Search for the cell housing the specified text and yield its [x, y] center coordinate. 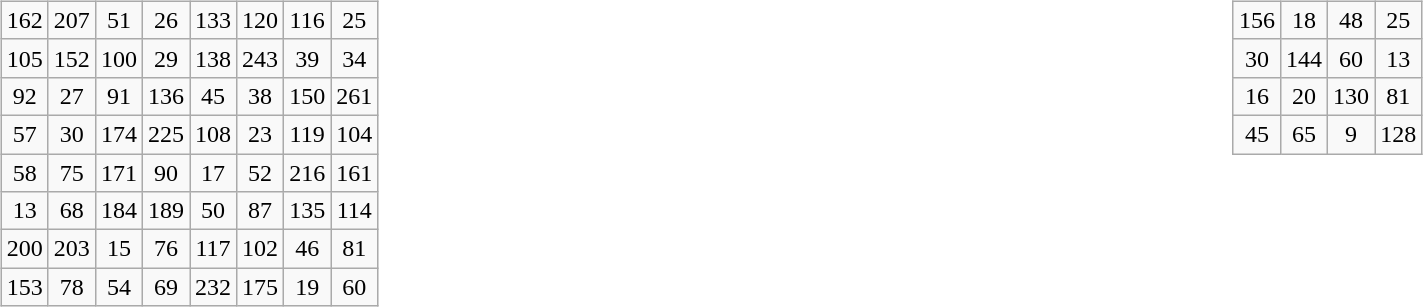
225 [166, 134]
128 [1398, 134]
117 [214, 249]
76 [166, 249]
171 [118, 173]
78 [72, 287]
200 [24, 249]
104 [354, 134]
152 [72, 58]
150 [308, 96]
19 [308, 287]
91 [118, 96]
120 [260, 20]
243 [260, 58]
65 [1304, 134]
207 [72, 20]
216 [308, 173]
232 [214, 287]
17 [214, 173]
23 [260, 134]
92 [24, 96]
203 [72, 249]
156 [1256, 20]
102 [260, 249]
58 [24, 173]
87 [260, 211]
26 [166, 20]
161 [354, 173]
144 [1304, 58]
27 [72, 96]
18 [1304, 20]
75 [72, 173]
34 [354, 58]
116 [308, 20]
39 [308, 58]
261 [354, 96]
138 [214, 58]
133 [214, 20]
184 [118, 211]
135 [308, 211]
48 [1352, 20]
119 [308, 134]
54 [118, 287]
57 [24, 134]
50 [214, 211]
69 [166, 287]
189 [166, 211]
20 [1304, 96]
46 [308, 249]
68 [72, 211]
174 [118, 134]
38 [260, 96]
105 [24, 58]
52 [260, 173]
130 [1352, 96]
175 [260, 287]
29 [166, 58]
15 [118, 249]
136 [166, 96]
162 [24, 20]
153 [24, 287]
9 [1352, 134]
108 [214, 134]
16 [1256, 96]
100 [118, 58]
90 [166, 173]
51 [118, 20]
114 [354, 211]
